Pinpoint the cell where the given text exists, returning its [x, y] midpoint coordinate. 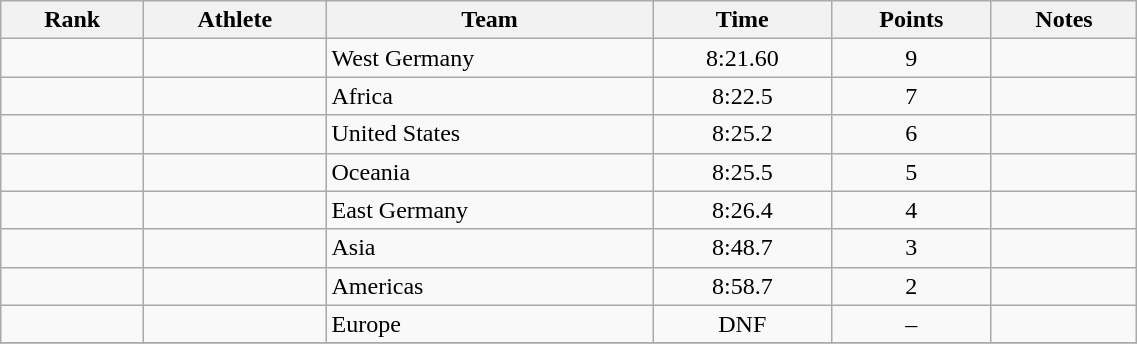
8:21.60 [742, 58]
West Germany [490, 58]
8:26.4 [742, 210]
Athlete [235, 20]
9 [911, 58]
East Germany [490, 210]
3 [911, 248]
Team [490, 20]
Rank [72, 20]
– [911, 324]
8:25.2 [742, 134]
4 [911, 210]
6 [911, 134]
7 [911, 96]
8:58.7 [742, 286]
Europe [490, 324]
8:25.5 [742, 172]
8:48.7 [742, 248]
DNF [742, 324]
2 [911, 286]
Oceania [490, 172]
Notes [1064, 20]
Africa [490, 96]
Time [742, 20]
Asia [490, 248]
Points [911, 20]
8:22.5 [742, 96]
United States [490, 134]
5 [911, 172]
Americas [490, 286]
